Pinpoint the cell where the given text exists, returning its [x, y] midpoint coordinate. 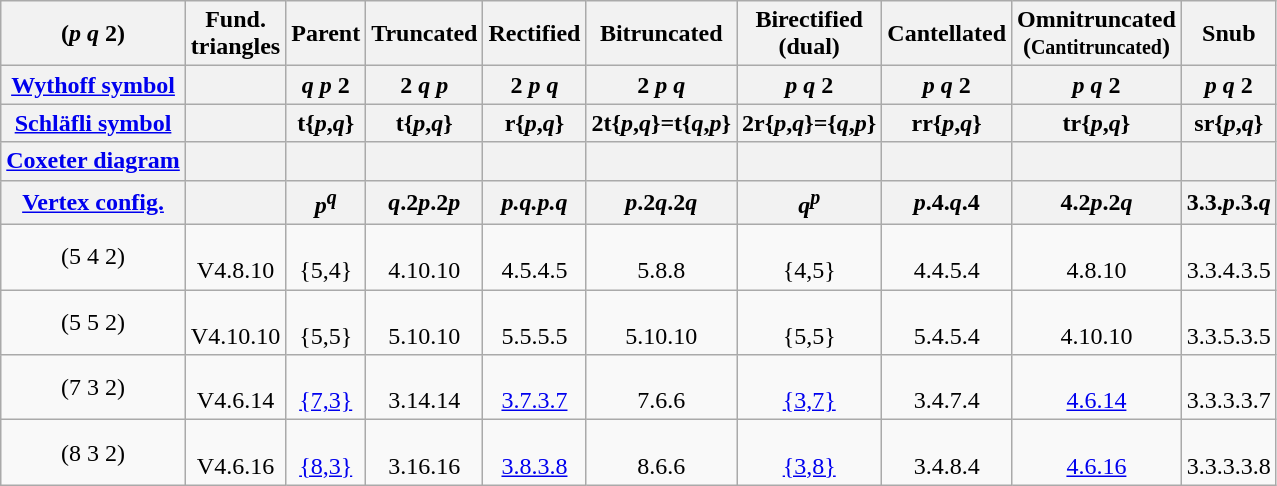
3.4.8.4 [947, 452]
2r{p,q}={q,p} [810, 123]
5.8.8 [662, 258]
4.4.5.4 [947, 258]
Vertex config. [94, 202]
4.2p.2q [1097, 202]
(p q 2) [94, 34]
2t{p,q}=t{q,p} [662, 123]
{3,8} [810, 452]
3.4.7.4 [947, 388]
p.4.q.4 [947, 202]
r{p,q} [534, 123]
q p 2 [326, 85]
V4.6.14 [235, 388]
(5 4 2) [94, 258]
p.2q.2q [662, 202]
3.14.14 [424, 388]
2 q p [424, 85]
{7,3} [326, 388]
Parent [326, 34]
pq [326, 202]
sr{p,q} [1228, 123]
Rectified [534, 34]
3.3.4.3.5 [1228, 258]
Bitruncated [662, 34]
tr{p,q} [1097, 123]
4.6.16 [1097, 452]
Coxeter diagram [94, 161]
{4,5} [810, 258]
{3,7} [810, 388]
3.3.p.3.q [1228, 202]
4.8.10 [1097, 258]
5.5.5.5 [534, 322]
V4.10.10 [235, 322]
3.3.3.3.7 [1228, 388]
Cantellated [947, 34]
3.3.3.3.8 [1228, 452]
Wythoff symbol [94, 85]
(5 5 2) [94, 322]
(8 3 2) [94, 452]
Birectified(dual) [810, 34]
qp [810, 202]
p.q.p.q [534, 202]
Truncated [424, 34]
Fund.triangles [235, 34]
rr{p,q} [947, 123]
(7 3 2) [94, 388]
8.6.6 [662, 452]
3.8.3.8 [534, 452]
4.6.14 [1097, 388]
3.7.3.7 [534, 388]
7.6.6 [662, 388]
q.2p.2p [424, 202]
3.16.16 [424, 452]
Snub [1228, 34]
V4.6.16 [235, 452]
{5,4} [326, 258]
{8,3} [326, 452]
4.5.4.5 [534, 258]
Schläfli symbol [94, 123]
3.3.5.3.5 [1228, 322]
Omnitruncated(Cantitruncated) [1097, 34]
V4.8.10 [235, 258]
5.4.5.4 [947, 322]
